For the text-containing cell, return its midpoint in [x, y] coordinate format. 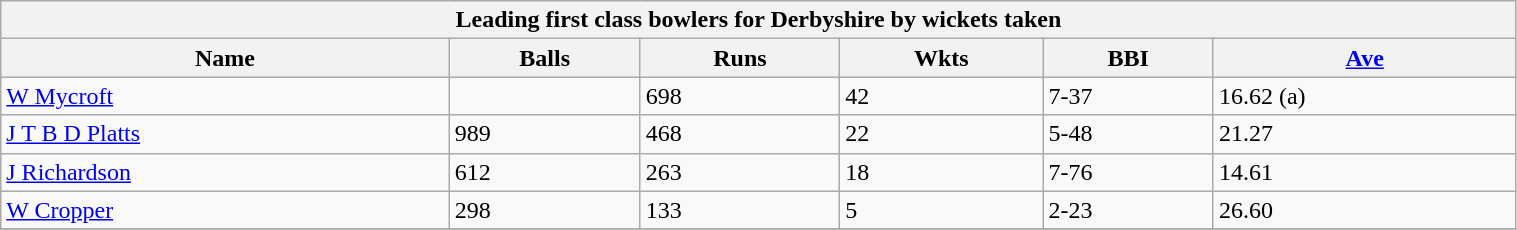
18 [942, 172]
21.27 [1364, 134]
Ave [1364, 58]
2-23 [1128, 210]
BBI [1128, 58]
698 [740, 96]
133 [740, 210]
468 [740, 134]
J Richardson [225, 172]
263 [740, 172]
26.60 [1364, 210]
W Cropper [225, 210]
5-48 [1128, 134]
16.62 (a) [1364, 96]
7-37 [1128, 96]
J T B D Platts [225, 134]
298 [544, 210]
Balls [544, 58]
14.61 [1364, 172]
989 [544, 134]
7-76 [1128, 172]
42 [942, 96]
Name [225, 58]
612 [544, 172]
Runs [740, 58]
Wkts [942, 58]
W Mycroft [225, 96]
5 [942, 210]
22 [942, 134]
Leading first class bowlers for Derbyshire by wickets taken [758, 20]
